For the text-containing cell, return its midpoint in [x, y] coordinate format. 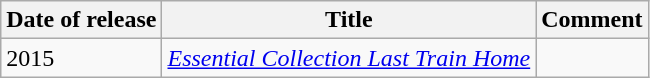
Date of release [82, 20]
Title [349, 20]
Essential Collection Last Train Home [349, 58]
Comment [592, 20]
2015 [82, 58]
